Identify which cell holds the provided text, then report its [x, y] central coordinate. 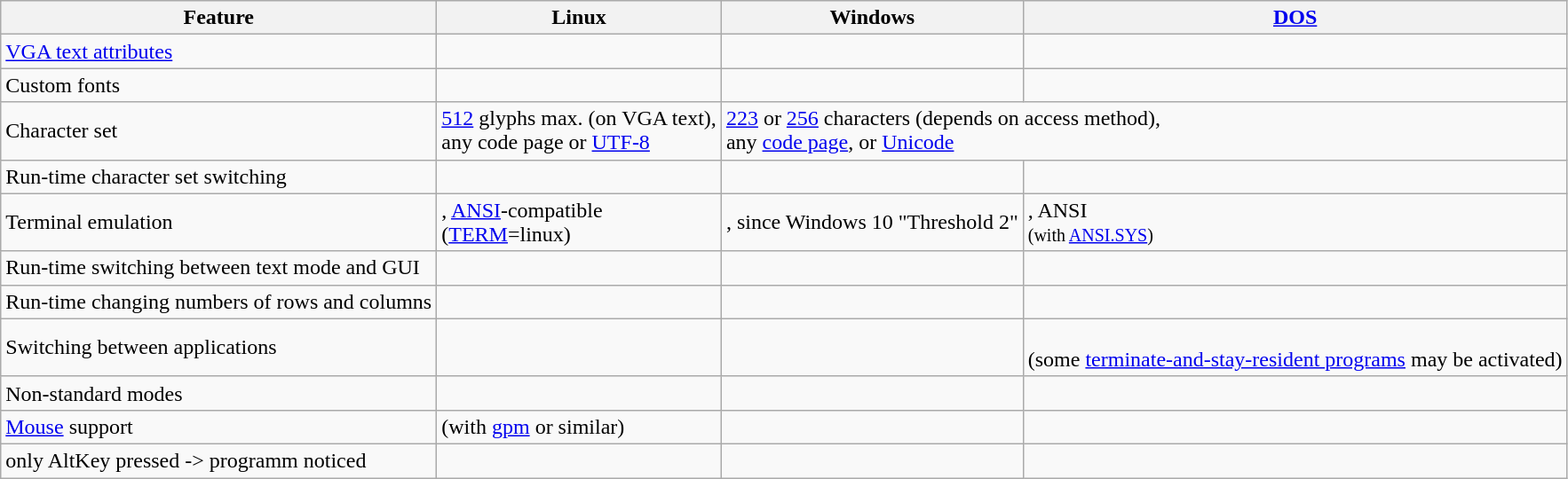
, since Windows 10 "Threshold 2" [872, 222]
Run-time character set switching [218, 177]
Custom fonts [218, 85]
Mouse support [218, 427]
(with gpm or similar) [579, 427]
Non-standard modes [218, 393]
223 or 256 characters (depends on access method),any code page, or Unicode [1144, 131]
Linux [579, 18]
(some terminate-and-stay-resident programs may be activated) [1295, 348]
DOS [1295, 18]
Terminal emulation [218, 222]
VGA text attributes [218, 51]
Switching between applications [218, 348]
only AltKey pressed -> programm noticed [218, 460]
, ANSI-compatible(TERM=linux) [579, 222]
, ANSI(with ANSI.SYS) [1295, 222]
512 glyphs max. (on VGA text),any code page or UTF-8 [579, 131]
Character set [218, 131]
Run-time changing numbers of rows and columns [218, 302]
Feature [218, 18]
Run-time switching between text mode and GUI [218, 268]
Windows [872, 18]
